Detect which cell encompasses the target text, then output its [X, Y] center coordinate. 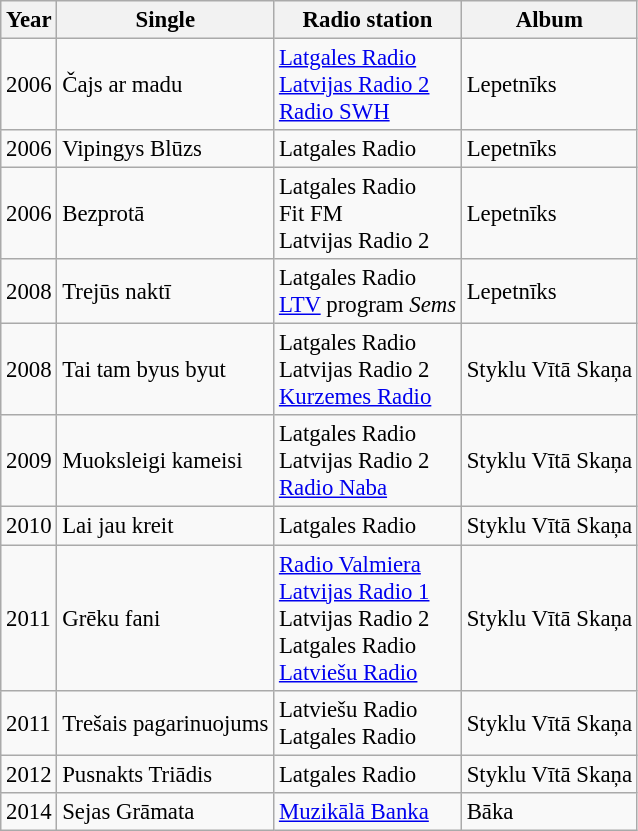
Bāka [549, 811]
Grēku fani [166, 618]
Sejas Grāmata [166, 811]
Muoksleigi kameisi [166, 462]
Čajs ar madu [166, 85]
Bezprotā [166, 214]
Vipingys Blūzs [166, 149]
Lai jau kreit [166, 526]
Latviešu RadioLatgales Radio [368, 722]
Latgales RadioFit FM Latvijas Radio 2 [368, 214]
Latgales RadioLatvijas Radio 2Radio SWH [368, 85]
Latgales RadioLatvijas Radio 2Radio Naba [368, 462]
2010 [29, 526]
Radio station [368, 20]
2009 [29, 462]
Trejūs naktī [166, 292]
Muzikālā Banka [368, 811]
Tai tam byus byut [166, 370]
Year [29, 20]
Radio ValmieraLatvijas Radio 1Latvijas Radio 2Latgales RadioLatviešu Radio [368, 618]
2014 [29, 811]
Single [166, 20]
Album [549, 20]
Trešais pagarinuojums [166, 722]
Latgales RadioLatvijas Radio 2Kurzemes Radio [368, 370]
2012 [29, 774]
Latgales RadioLTV program Sems [368, 292]
Pusnakts Triādis [166, 774]
